Return [X, Y] of the center of cell containing provided text 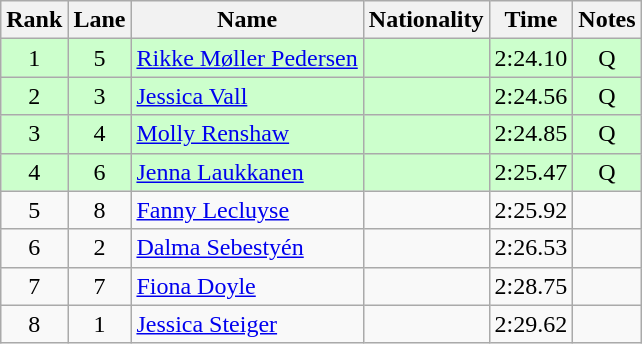
Jessica Steiger [247, 324]
Rikke Møller Pedersen [247, 58]
2:25.92 [531, 210]
Jessica Vall [247, 96]
Time [531, 20]
2:24.56 [531, 96]
Jenna Laukkanen [247, 172]
2:29.62 [531, 324]
2:24.85 [531, 134]
Lane [100, 20]
Rank [34, 20]
Fiona Doyle [247, 286]
Fanny Lecluyse [247, 210]
Dalma Sebestyén [247, 248]
2:25.47 [531, 172]
2:24.10 [531, 58]
Molly Renshaw [247, 134]
2:28.75 [531, 286]
Nationality [426, 20]
Notes [607, 20]
Name [247, 20]
2:26.53 [531, 248]
